For the text-containing cell, return its midpoint in (X, Y) coordinate format. 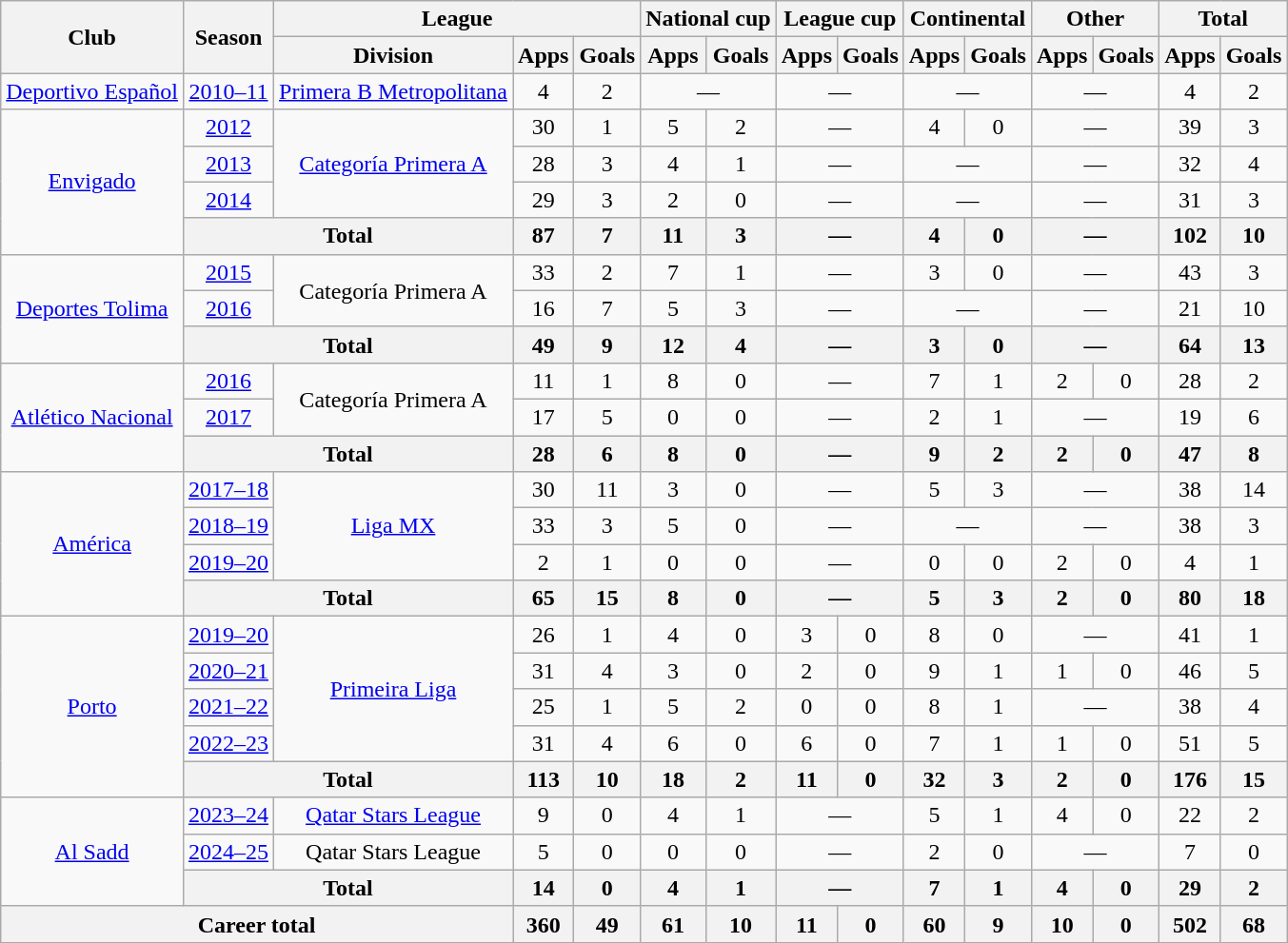
25 (544, 707)
2018–19 (228, 526)
87 (544, 236)
Deportivo Español (92, 91)
13 (1254, 344)
26 (544, 635)
Porto (92, 707)
17 (544, 417)
41 (1190, 635)
Deportes Tolima (92, 308)
2021–22 (228, 707)
64 (1190, 344)
2013 (228, 164)
Other (1095, 19)
2023–24 (228, 815)
19 (1190, 417)
68 (1254, 924)
2020–21 (228, 671)
39 (1190, 128)
League (457, 19)
22 (1190, 815)
16 (544, 308)
Envigado (92, 182)
Al Sadd (92, 852)
65 (544, 599)
2017 (228, 417)
2010–11 (228, 91)
Primeira Liga (394, 689)
43 (1190, 272)
2015 (228, 272)
102 (1190, 236)
2024–25 (228, 852)
2017–18 (228, 490)
360 (544, 924)
46 (1190, 671)
60 (934, 924)
Club (92, 37)
Continental (967, 19)
América (92, 544)
2012 (228, 128)
502 (1190, 924)
Division (394, 55)
Season (228, 37)
176 (1190, 779)
Liga MX (394, 526)
113 (544, 779)
Career total (257, 924)
51 (1190, 743)
League cup (840, 19)
47 (1190, 454)
2014 (228, 200)
12 (673, 344)
Primera B Metropolitana (394, 91)
National cup (708, 19)
Atlético Nacional (92, 417)
21 (1190, 308)
80 (1190, 599)
2022–23 (228, 743)
61 (673, 924)
